Output the (X, Y) coordinate of the center of the cell containing the given text.  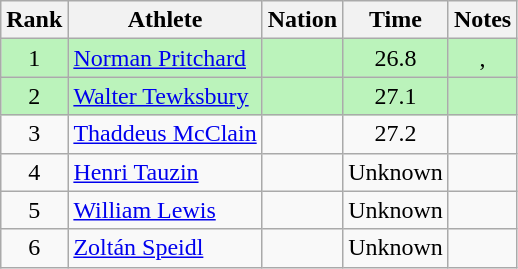
4 (34, 172)
Athlete (165, 20)
William Lewis (165, 210)
27.2 (396, 134)
27.1 (396, 96)
2 (34, 96)
Thaddeus McClain (165, 134)
Zoltán Speidl (165, 248)
Henri Tauzin (165, 172)
Rank (34, 20)
Walter Tewksbury (165, 96)
Time (396, 20)
Nation (302, 20)
, (482, 58)
Norman Pritchard (165, 58)
5 (34, 210)
6 (34, 248)
Notes (482, 20)
3 (34, 134)
1 (34, 58)
26.8 (396, 58)
